Identify which cell holds the provided text, then report its (X, Y) central coordinate. 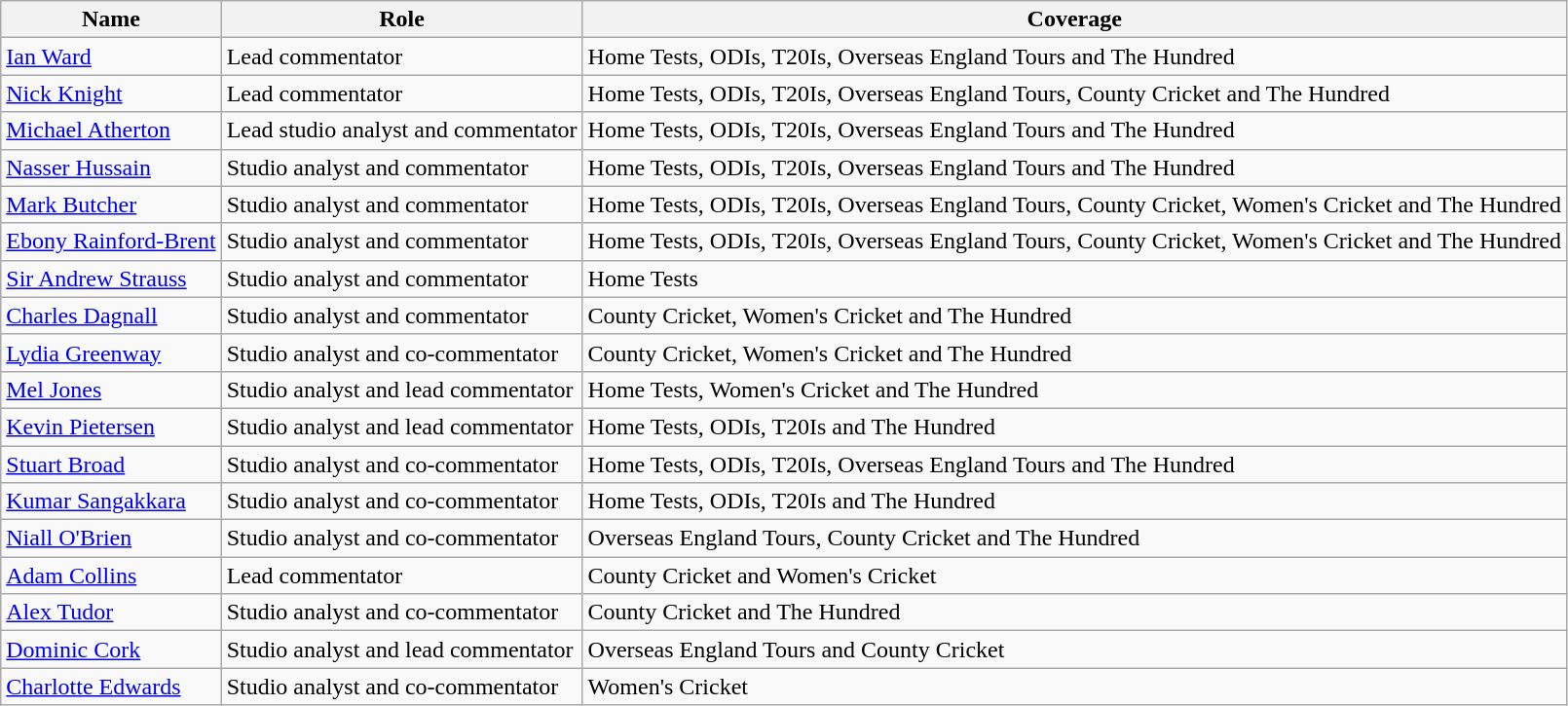
Michael Atherton (111, 130)
Coverage (1074, 19)
Nick Knight (111, 93)
Alex Tudor (111, 613)
Adam Collins (111, 576)
Charles Dagnall (111, 316)
Sir Andrew Strauss (111, 279)
Role (401, 19)
Home Tests, ODIs, T20Is, Overseas England Tours, County Cricket and The Hundred (1074, 93)
Women's Cricket (1074, 687)
Mark Butcher (111, 204)
Stuart Broad (111, 464)
Name (111, 19)
Mel Jones (111, 390)
Dominic Cork (111, 650)
County Cricket and The Hundred (1074, 613)
Kumar Sangakkara (111, 502)
Home Tests (1074, 279)
Home Tests, Women's Cricket and The Hundred (1074, 390)
Lydia Greenway (111, 353)
Niall O'Brien (111, 539)
Nasser Hussain (111, 167)
Overseas England Tours, County Cricket and The Hundred (1074, 539)
Ian Ward (111, 56)
Lead studio analyst and commentator (401, 130)
Overseas England Tours and County Cricket (1074, 650)
Ebony Rainford-Brent (111, 242)
Kevin Pietersen (111, 427)
County Cricket and Women's Cricket (1074, 576)
Charlotte Edwards (111, 687)
